Capture the cell that displays the provided text and extract its [X, Y] central coordinate. 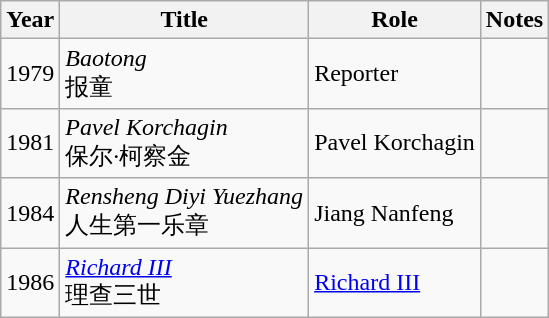
1981 [30, 143]
Role [395, 20]
Pavel Korchagin [395, 143]
Reporter [395, 74]
Richard III [395, 283]
Year [30, 20]
1986 [30, 283]
Title [184, 20]
1984 [30, 213]
Richard III理查三世 [184, 283]
Rensheng Diyi Yuezhang人生第一乐章 [184, 213]
Notes [514, 20]
Pavel Korchagin保尔·柯察金 [184, 143]
Jiang Nanfeng [395, 213]
1979 [30, 74]
Baotong报童 [184, 74]
